From the cell containing the given text, extract its center point as [x, y] coordinate. 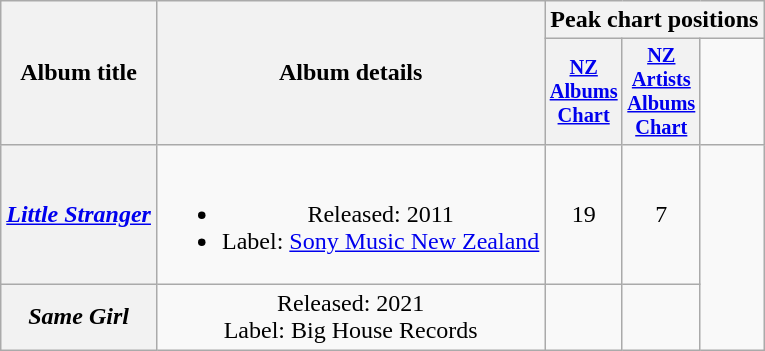
Released: 2011Label: Sony Music New Zealand [350, 214]
Same Girl [79, 318]
NZ Albums Chart [584, 92]
Peak chart positions [654, 20]
Released: 2021Label: Big House Records [350, 318]
19 [584, 214]
NZ Artists Albums Chart [661, 92]
Album title [79, 73]
Album details [350, 73]
7 [661, 214]
Little Stranger [79, 214]
